Capture the cell that displays the provided text and extract its [X, Y] central coordinate. 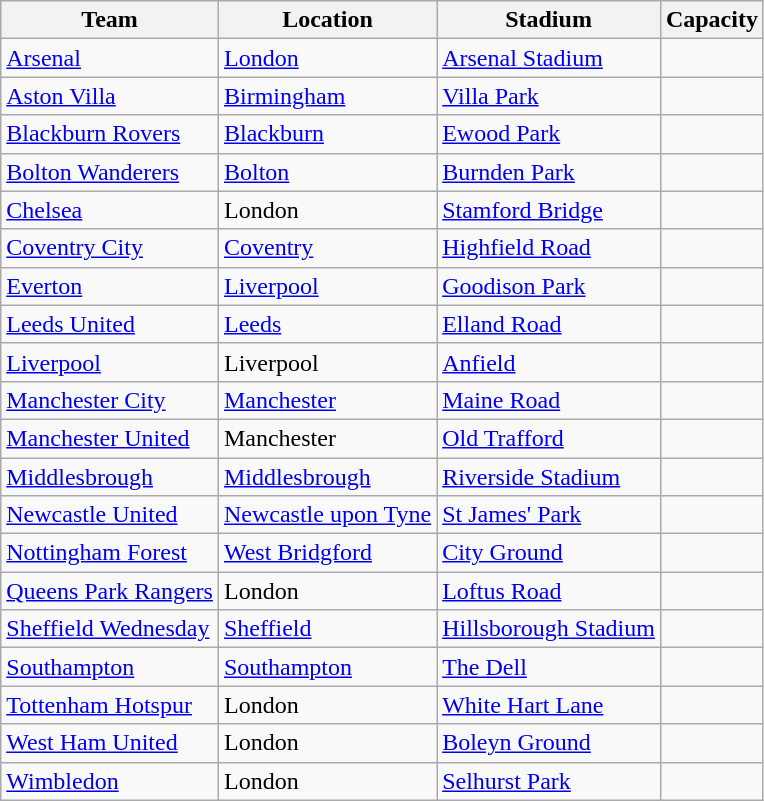
Chelsea [110, 210]
Nottingham Forest [110, 553]
The Dell [549, 667]
West Ham United [110, 743]
Leeds [327, 324]
Blackburn Rovers [110, 134]
Old Trafford [549, 438]
Newcastle upon Tyne [327, 515]
Coventry City [110, 248]
Everton [110, 286]
Maine Road [549, 400]
Burnden Park [549, 172]
Villa Park [549, 96]
West Bridgford [327, 553]
Newcastle United [110, 515]
City Ground [549, 553]
Anfield [549, 362]
Bolton Wanderers [110, 172]
Team [110, 20]
Location [327, 20]
Wimbledon [110, 781]
Elland Road [549, 324]
Coventry [327, 248]
Leeds United [110, 324]
Manchester United [110, 438]
Selhurst Park [549, 781]
Tottenham Hotspur [110, 705]
Blackburn [327, 134]
Bolton [327, 172]
Manchester City [110, 400]
Stamford Bridge [549, 210]
Boleyn Ground [549, 743]
Ewood Park [549, 134]
Riverside Stadium [549, 477]
Aston Villa [110, 96]
Stadium [549, 20]
Sheffield [327, 629]
St James' Park [549, 515]
Arsenal [110, 58]
White Hart Lane [549, 705]
Arsenal Stadium [549, 58]
Goodison Park [549, 286]
Hillsborough Stadium [549, 629]
Loftus Road [549, 591]
Highfield Road [549, 248]
Sheffield Wednesday [110, 629]
Capacity [712, 20]
Birmingham [327, 96]
Queens Park Rangers [110, 591]
